Detect which cell encompasses the target text, then output its (x, y) center coordinate. 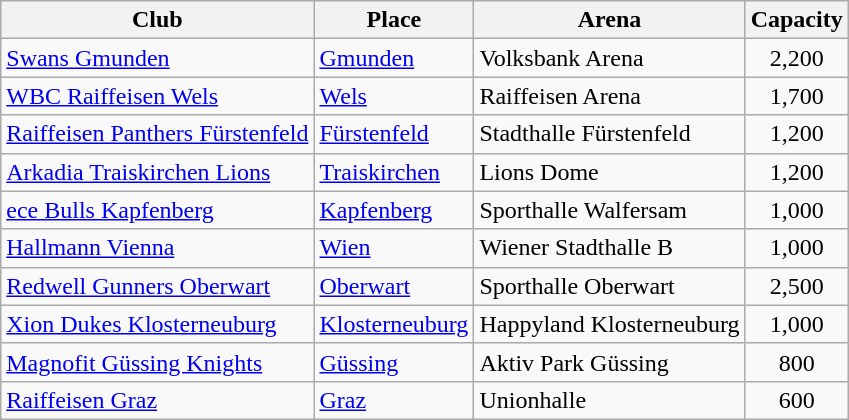
Stadthalle Fürstenfeld (610, 134)
Capacity (796, 20)
Graz (394, 400)
Güssing (394, 362)
Lions Dome (610, 172)
Place (394, 20)
Oberwart (394, 286)
Volksbank Arena (610, 58)
2,500 (796, 286)
Traiskirchen (394, 172)
Raiffeisen Graz (158, 400)
Wiener Stadthalle B (610, 248)
Club (158, 20)
Xion Dukes Klosterneuburg (158, 324)
2,200 (796, 58)
Fürstenfeld (394, 134)
Arena (610, 20)
Raiffeisen Panthers Fürstenfeld (158, 134)
Magnofit Güssing Knights (158, 362)
Wels (394, 96)
1,700 (796, 96)
Klosterneuburg (394, 324)
Kapfenberg (394, 210)
Raiffeisen Arena (610, 96)
Hallmann Vienna (158, 248)
600 (796, 400)
Swans Gmunden (158, 58)
WBC Raiffeisen Wels (158, 96)
Sporthalle Oberwart (610, 286)
Unionhalle (610, 400)
800 (796, 362)
ece Bulls Kapfenberg (158, 210)
Redwell Gunners Oberwart (158, 286)
Happyland Klosterneuburg (610, 324)
Sporthalle Walfersam (610, 210)
Arkadia Traiskirchen Lions (158, 172)
Aktiv Park Güssing (610, 362)
Wien (394, 248)
Gmunden (394, 58)
